Provide the [x, y] coordinate of the cell's center where the given text is located.  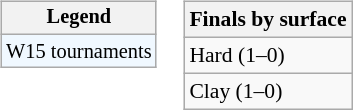
W15 tournaments [78, 51]
Clay (1–0) [268, 91]
Hard (1–0) [268, 55]
Legend [78, 18]
Finals by surface [268, 20]
